Pinpoint the cell where the given text exists, returning its (X, Y) midpoint coordinate. 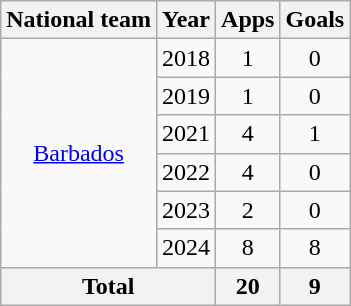
2 (248, 210)
9 (315, 286)
Apps (248, 20)
Total (108, 286)
Goals (315, 20)
20 (248, 286)
2022 (186, 172)
2018 (186, 58)
2021 (186, 134)
2024 (186, 248)
Year (186, 20)
Barbados (79, 153)
National team (79, 20)
2019 (186, 96)
2023 (186, 210)
